Pinpoint the cell where the given text exists, returning its [x, y] midpoint coordinate. 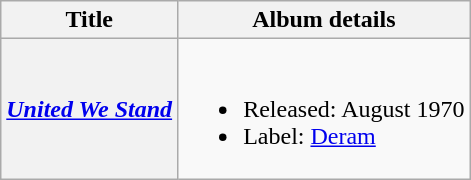
Album details [324, 20]
Released: August 1970Label: Deram [324, 109]
United We Stand [90, 109]
Title [90, 20]
